Search for the cell housing the specified text and yield its (X, Y) center coordinate. 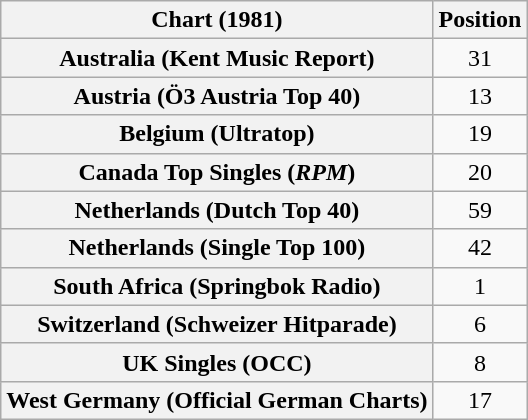
20 (480, 172)
Netherlands (Dutch Top 40) (217, 210)
19 (480, 134)
1 (480, 286)
South Africa (Springbok Radio) (217, 286)
13 (480, 96)
Australia (Kent Music Report) (217, 58)
Chart (1981) (217, 20)
Belgium (Ultratop) (217, 134)
8 (480, 362)
17 (480, 400)
Netherlands (Single Top 100) (217, 248)
West Germany (Official German Charts) (217, 400)
UK Singles (OCC) (217, 362)
Switzerland (Schweizer Hitparade) (217, 324)
Position (480, 20)
Austria (Ö3 Austria Top 40) (217, 96)
59 (480, 210)
Canada Top Singles (RPM) (217, 172)
6 (480, 324)
42 (480, 248)
31 (480, 58)
